Determine the (x, y) coordinate at the center of the cell enclosing the given text.  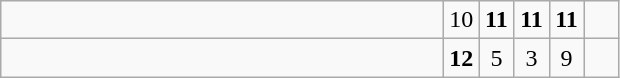
10 (462, 20)
12 (462, 58)
5 (496, 58)
9 (566, 58)
3 (532, 58)
